Scan for the cell matching the given text and deliver its (x, y) coordinate at center. 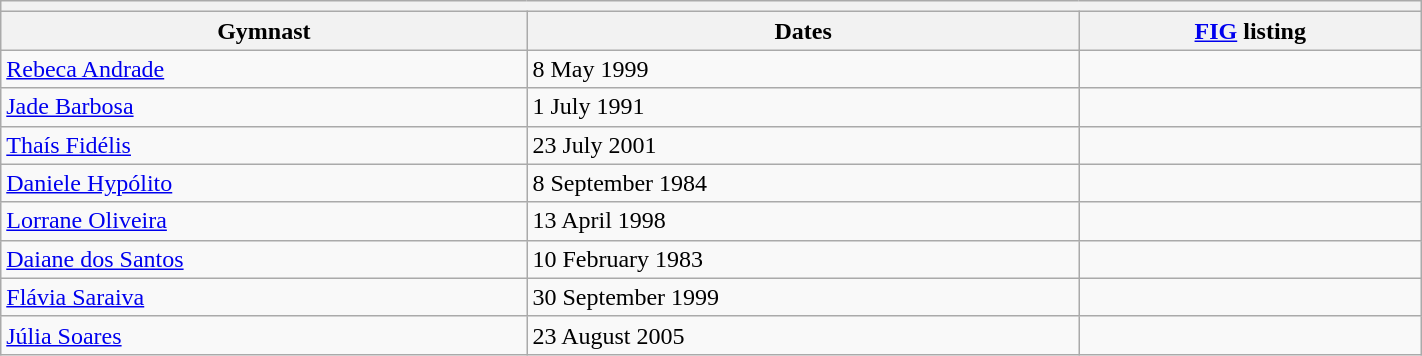
Gymnast (264, 31)
13 April 1998 (803, 221)
Flávia Saraiva (264, 297)
Daiane dos Santos (264, 259)
Júlia Soares (264, 335)
Daniele Hypólito (264, 183)
Jade Barbosa (264, 107)
8 September 1984 (803, 183)
FIG listing (1250, 31)
Dates (803, 31)
Lorrane Oliveira (264, 221)
Rebeca Andrade (264, 69)
Thaís Fidélis (264, 145)
8 May 1999 (803, 69)
23 August 2005 (803, 335)
10 February 1983 (803, 259)
23 July 2001 (803, 145)
30 September 1999 (803, 297)
1 July 1991 (803, 107)
